Find where the given text appears and provide that cell's center as (X, Y) coordinate. 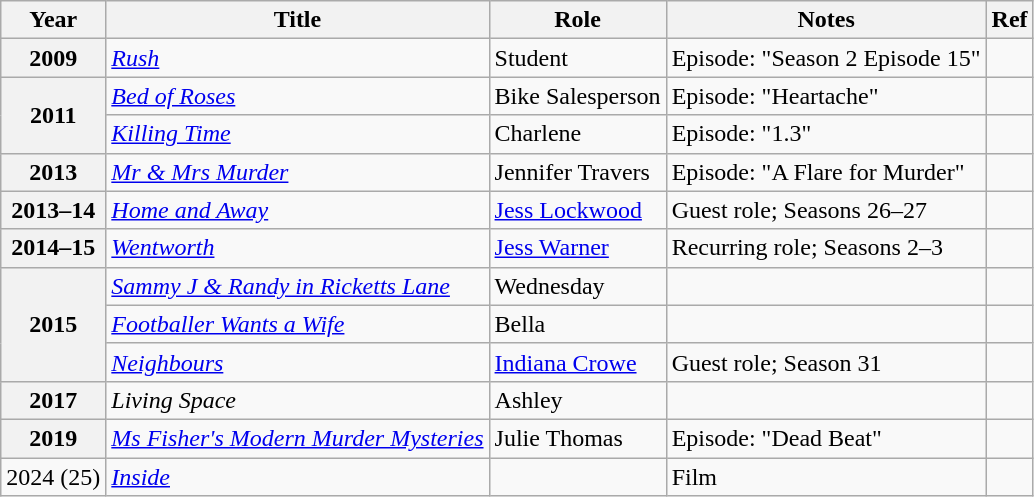
Jess Warner (578, 248)
Episode: "Season 2 Episode 15" (826, 58)
2017 (54, 400)
Rush (298, 58)
Episode: "Dead Beat" (826, 438)
Wednesday (578, 286)
Footballer Wants a Wife (298, 324)
2014–15 (54, 248)
Neighbours (298, 362)
Mr & Mrs Murder (298, 172)
Indiana Crowe (578, 362)
Guest role; Seasons 26–27 (826, 210)
2015 (54, 324)
Year (54, 20)
Title (298, 20)
2013 (54, 172)
Jess Lockwood (578, 210)
Wentworth (298, 248)
Home and Away (298, 210)
Bella (578, 324)
Guest role; Season 31 (826, 362)
Episode: "1.3" (826, 134)
Ms Fisher's Modern Murder Mysteries (298, 438)
Episode: "A Flare for Murder" (826, 172)
2013–14 (54, 210)
Charlene (578, 134)
Notes (826, 20)
2024 (25) (54, 477)
2019 (54, 438)
Living Space (298, 400)
2011 (54, 115)
Bed of Roses (298, 96)
Role (578, 20)
Julie Thomas (578, 438)
Killing Time (298, 134)
Inside (298, 477)
Ref (1010, 20)
Student (578, 58)
Film (826, 477)
2009 (54, 58)
Sammy J & Randy in Ricketts Lane (298, 286)
Episode: "Heartache" (826, 96)
Jennifer Travers (578, 172)
Bike Salesperson (578, 96)
Ashley (578, 400)
Recurring role; Seasons 2–3 (826, 248)
